For the text-containing cell, return its midpoint in [X, Y] coordinate format. 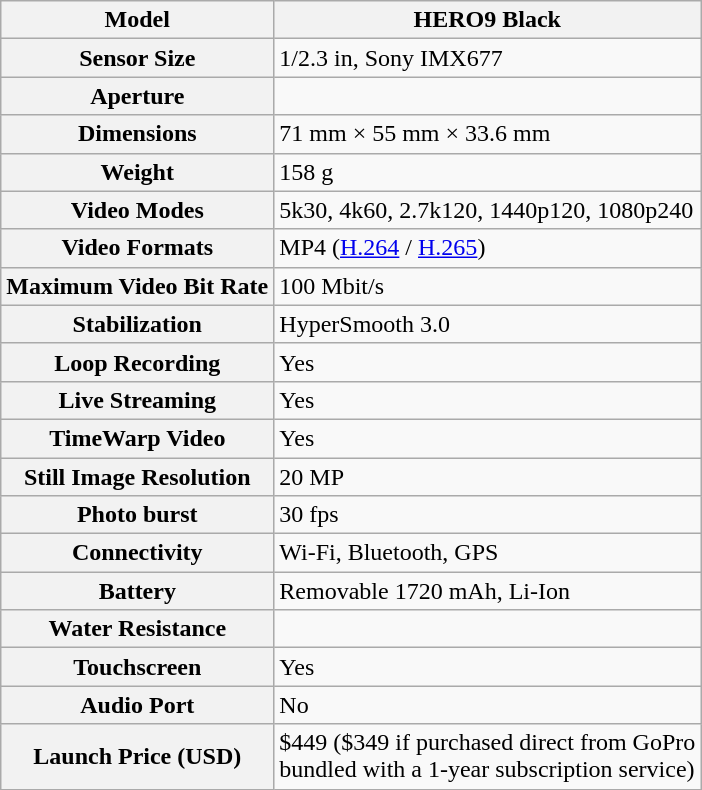
$449 ($349 if purchased direct from GoProbundled with a 1-year subscription service) [488, 756]
20 MP [488, 477]
HERO9 Black [488, 20]
Audio Port [138, 705]
71 mm × 55 mm × 33.6 mm [488, 134]
TimeWarp Video [138, 438]
Still Image Resolution [138, 477]
Removable 1720 mAh, Li-Ion [488, 591]
Live Streaming [138, 400]
Touchscreen [138, 667]
100 Mbit/s [488, 286]
Stabilization [138, 324]
Video Modes [138, 210]
5k30, 4k60, 2.7k120, 1440p120, 1080p240 [488, 210]
30 fps [488, 515]
MP4 (H.264 / H.265) [488, 248]
Dimensions [138, 134]
158 g [488, 172]
Connectivity [138, 553]
No [488, 705]
Launch Price (USD) [138, 756]
Photo burst [138, 515]
Water Resistance [138, 629]
Aperture [138, 96]
Wi-Fi, Bluetooth, GPS [488, 553]
Sensor Size [138, 58]
Battery [138, 591]
Weight [138, 172]
Model [138, 20]
HyperSmooth 3.0 [488, 324]
Maximum Video Bit Rate [138, 286]
1/2.3 in, Sony IMX677 [488, 58]
Video Formats [138, 248]
Loop Recording [138, 362]
